Capture the cell that displays the provided text and extract its (x, y) central coordinate. 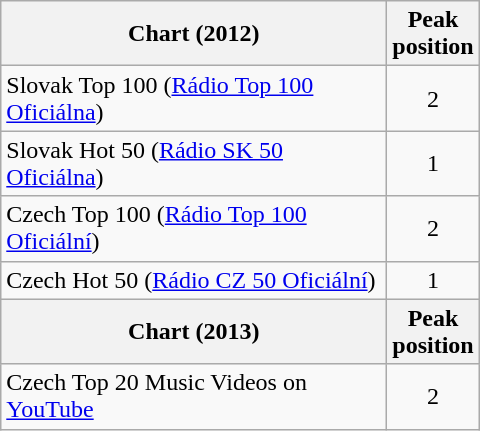
Slovak Hot 50 (Rádio SK 50 Oficiálna) (194, 164)
Chart (2012) (194, 34)
Czech Hot 50 (Rádio CZ 50 Oficiální) (194, 280)
Czech Top 20 Music Videos on YouTube (194, 396)
Chart (2013) (194, 332)
Czech Top 100 (Rádio Top 100 Oficiální) (194, 228)
Slovak Top 100 (Rádio Top 100 Oficiálna) (194, 98)
